Extract the (X, Y) coordinate from the center of the cell holding the provided text.  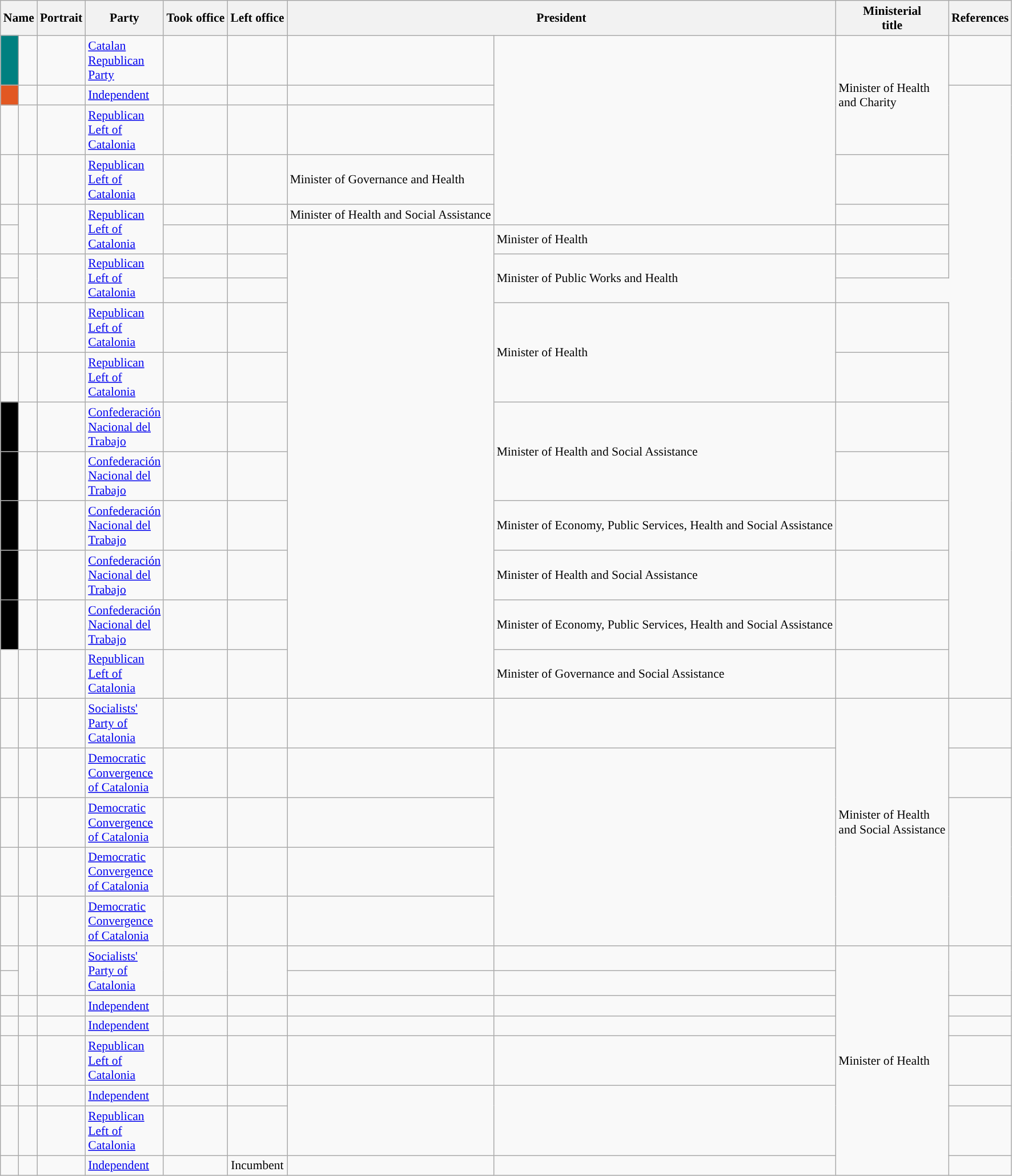
Incumbent (257, 1166)
Party (125, 18)
Took office (195, 18)
References (980, 18)
Catalan Republican Party (125, 61)
Minister of Public Works and Health (665, 279)
Name (19, 18)
Ministerialtitle (892, 18)
Minister of Governance and Social Assistance (665, 674)
Minister of Health and Charity (892, 95)
Left office (257, 18)
Portrait (61, 18)
Minister of Governance and Health (391, 179)
President (562, 18)
